Return the [x, y] coordinate for the center point of the cell that contains the specified text.  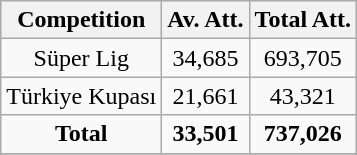
693,705 [303, 58]
737,026 [303, 134]
43,321 [303, 96]
Competition [82, 20]
33,501 [206, 134]
Total [82, 134]
Süper Lig [82, 58]
Türkiye Kupası [82, 96]
Av. Att. [206, 20]
34,685 [206, 58]
21,661 [206, 96]
Total Att. [303, 20]
